Pinpoint the cell where the given text exists, returning its (X, Y) midpoint coordinate. 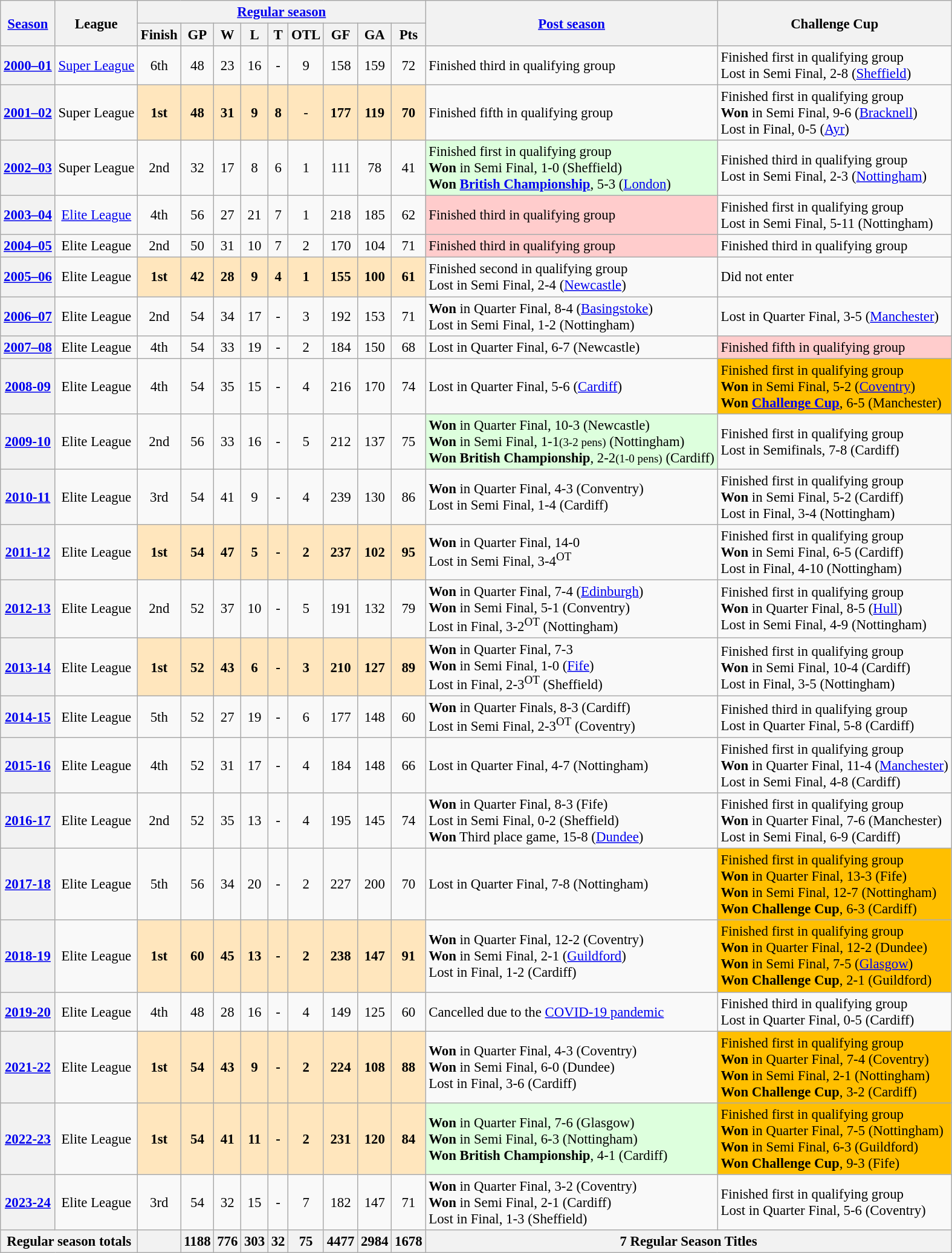
119 (375, 113)
23 (227, 65)
Won in Quarter Final, 3-2 (Coventry)Won in Semi Final, 2-1 (Cardiff)Lost in Final, 1-3 (Sheffield) (572, 1202)
89 (409, 667)
Finished first in qualifying groupWon in Semi Final, 5-2 (Coventry)Won Challenge Cup, 6-5 (Manchester) (834, 386)
W (227, 35)
200 (375, 885)
102 (375, 552)
Finished first in qualifying groupWon in Semi Final, 6-5 (Cardiff)Lost in Final, 4-10 (Nottingham) (834, 552)
216 (340, 386)
Post season (572, 23)
Finished third in qualifying groupLost in Semi Final, 2-3 (Nottingham) (834, 168)
Finished first in qualifying groupWon in Quarter Final, 7-4 (Coventry)Won in Semi Final, 2-1 (Nottingham)Won Challenge Cup, 3-2 (Cardiff) (834, 1067)
21 (255, 215)
Finished first in qualifying groupLost in Quarter Final, 5-6 (Coventry) (834, 1202)
Won in Quarter Final, 8-3 (Fife)Lost in Semi Final, 0-2 (Sheffield)Won Third place game, 15-8 (Dundee) (572, 821)
GF (340, 35)
Finished first in qualifying groupLost in Semifinals, 7-8 (Cardiff) (834, 441)
159 (375, 65)
62 (409, 215)
45 (227, 956)
237 (340, 552)
227 (340, 885)
108 (375, 1067)
League (96, 23)
2003–04 (28, 215)
Finished first in qualifying groupWon in Quarter Final, 7-6 (Manchester)Lost in Semi Final, 6-9 (Cardiff) (834, 821)
6th (160, 65)
132 (375, 609)
218 (340, 215)
2001–02 (28, 113)
153 (375, 317)
2013-14 (28, 667)
4477 (340, 1242)
Finish (160, 35)
191 (340, 609)
127 (375, 667)
Finished first in qualifying groupWon in Quarter Final, 7-5 (Nottingham)Won in Semi Final, 6-3 (Guildford)Won Challenge Cup, 9-3 (Fife) (834, 1139)
2014-15 (28, 717)
86 (409, 497)
50 (197, 246)
Finished first in qualifying groupWon in Quarter Final, 8-5 (Hull)Lost in Semi Final, 4-9 (Nottingham) (834, 609)
Lost in Quarter Final, 6-7 (Newcastle) (572, 347)
125 (375, 1012)
195 (340, 821)
Won in Quarter Final, 7-4 (Edinburgh)Won in Semi Final, 5-1 (Conventry)Lost in Final, 3-2OT (Nottingham) (572, 609)
Finished first in qualifying groupWon in Semi Final, 1-0 (Sheffield)Won British Championship, 5-3 (London) (572, 168)
Finished first in qualifying groupWon in Semi Final, 5-2 (Cardiff)Lost in Final, 3-4 (Nottingham) (834, 497)
Finished first in qualifying groupLost in Semi Final, 5-11 (Nottingham) (834, 215)
Did not enter (834, 277)
104 (375, 246)
137 (375, 441)
2019-20 (28, 1012)
2016-17 (28, 821)
Pts (409, 35)
95 (409, 552)
20 (255, 885)
Won in Quarter Final, 12-2 (Coventry)Won in Semi Final, 2-1 (Guildford)Lost in Final, 1-2 (Cardiff) (572, 956)
88 (409, 1067)
7 Regular Season Titles (688, 1242)
GA (375, 35)
2021-22 (28, 1067)
158 (340, 65)
91 (409, 956)
238 (340, 956)
Lost in Quarter Final, 3-5 (Manchester) (834, 317)
L (255, 35)
303 (255, 1242)
1188 (197, 1242)
2012-13 (28, 609)
231 (340, 1139)
Season (28, 23)
2984 (375, 1242)
Finished first in qualifying groupWon in Quarter Final, 13-3 (Fife)Won in Semi Final, 12-7 (Nottingham)Won Challenge Cup, 6-3 (Cardiff) (834, 885)
2022-23 (28, 1139)
111 (340, 168)
Finished first in qualifying groupWon in Semi Final, 9-6 (Bracknell)Lost in Final, 0-5 (Ayr) (834, 113)
Finished first in qualifying groupLost in Semi Final, 2-8 (Sheffield) (834, 65)
68 (409, 347)
GP (197, 35)
192 (340, 317)
84 (409, 1139)
61 (409, 277)
100 (375, 277)
210 (340, 667)
47 (227, 552)
2002–03 (28, 168)
2015-16 (28, 766)
37 (227, 609)
Won in Quarter Final, 7-6 (Glasgow)Won in Semi Final, 6-3 (Nottingham)Won British Championship, 4-1 (Cardiff) (572, 1139)
224 (340, 1067)
120 (375, 1139)
145 (375, 821)
2000–01 (28, 65)
Regular season totals (69, 1242)
149 (340, 1012)
2018-19 (28, 956)
130 (375, 497)
2023-24 (28, 1202)
79 (409, 609)
Lost in Quarter Final, 7-8 (Nottingham) (572, 885)
Finished third in qualifying groupLost in Quarter Final, 0-5 (Cardiff) (834, 1012)
11 (255, 1139)
2009-10 (28, 441)
Finished first in qualifying groupWon in Quarter Final, 11-4 (Manchester)Lost in Semi Final, 4-8 (Cardiff) (834, 766)
Finished third in qualifying groupLost in Quarter Final, 5-8 (Cardiff) (834, 717)
Cancelled due to the COVID-19 pandemic (572, 1012)
2011-12 (28, 552)
72 (409, 65)
1678 (409, 1242)
78 (375, 168)
239 (340, 497)
155 (340, 277)
2004–05 (28, 246)
2006–07 (28, 317)
2008-09 (28, 386)
OTL (306, 35)
Lost in Quarter Final, 5-6 (Cardiff) (572, 386)
2007–08 (28, 347)
150 (375, 347)
Won in Quarter Final, 14-0Lost in Semi Final, 3-4OT (572, 552)
2010-11 (28, 497)
Won in Quarter Final, 7-3Won in Semi Final, 1-0 (Fife)Lost in Final, 2-3OT (Sheffield) (572, 667)
2005–06 (28, 277)
776 (227, 1242)
66 (409, 766)
Won in Quarter Final, 8-4 (Basingstoke)Lost in Semi Final, 1-2 (Nottingham) (572, 317)
Won in Quarter Final, 10-3 (Newcastle)Won in Semi Final, 1-1(3-2 pens) (Nottingham)Won British Championship, 2-2(1-0 pens) (Cardiff) (572, 441)
Won in Quarter Final, 4-3 (Conventry)Lost in Semi Final, 1-4 (Cardiff) (572, 497)
182 (340, 1202)
Challenge Cup (834, 23)
Finished first in qualifying groupWon in Semi Final, 10-4 (Cardiff)Lost in Final, 3-5 (Nottingham) (834, 667)
185 (375, 215)
Lost in Quarter Final, 4-7 (Nottingham) (572, 766)
2017-18 (28, 885)
42 (197, 277)
T (278, 35)
Finished second in qualifying groupLost in Semi Final, 2-4 (Newcastle) (572, 277)
Finished first in qualifying groupWon in Quarter Final, 12-2 (Dundee)Won in Semi Final, 7-5 (Glasgow)Won Challenge Cup, 2-1 (Guildford) (834, 956)
Regular season (282, 12)
Won in Quarter Finals, 8-3 (Cardiff)Lost in Semi Final, 2-3OT (Coventry) (572, 717)
Won in Quarter Final, 4-3 (Coventry)Won in Semi Final, 6-0 (Dundee)Lost in Final, 3-6 (Cardiff) (572, 1067)
212 (340, 441)
